Provide the [x, y] coordinate of the cell's center where the given text is located.  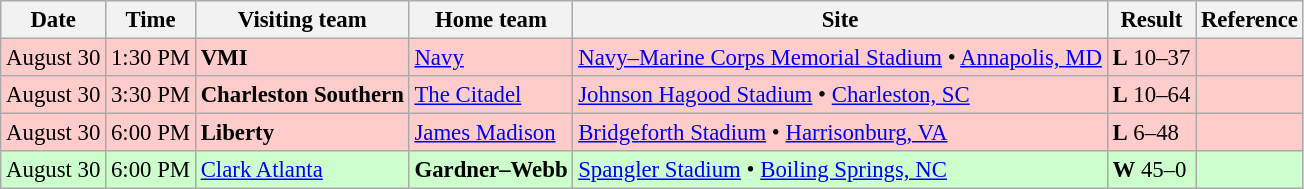
Visiting team [302, 20]
Site [840, 20]
Result [1151, 20]
Navy [491, 58]
W 45–0 [1151, 170]
Reference [1250, 20]
Date [54, 20]
1:30 PM [151, 58]
Liberty [302, 133]
VMI [302, 58]
Bridgeforth Stadium • Harrisonburg, VA [840, 133]
James Madison [491, 133]
L 6–48 [1151, 133]
Charleston Southern [302, 95]
Home team [491, 20]
Johnson Hagood Stadium • Charleston, SC [840, 95]
Gardner–Webb [491, 170]
Spangler Stadium • Boiling Springs, NC [840, 170]
L 10–37 [1151, 58]
Navy–Marine Corps Memorial Stadium • Annapolis, MD [840, 58]
The Citadel [491, 95]
Time [151, 20]
L 10–64 [1151, 95]
Clark Atlanta [302, 170]
3:30 PM [151, 95]
